Locate the cell with the specified text and output its (X, Y) center coordinate. 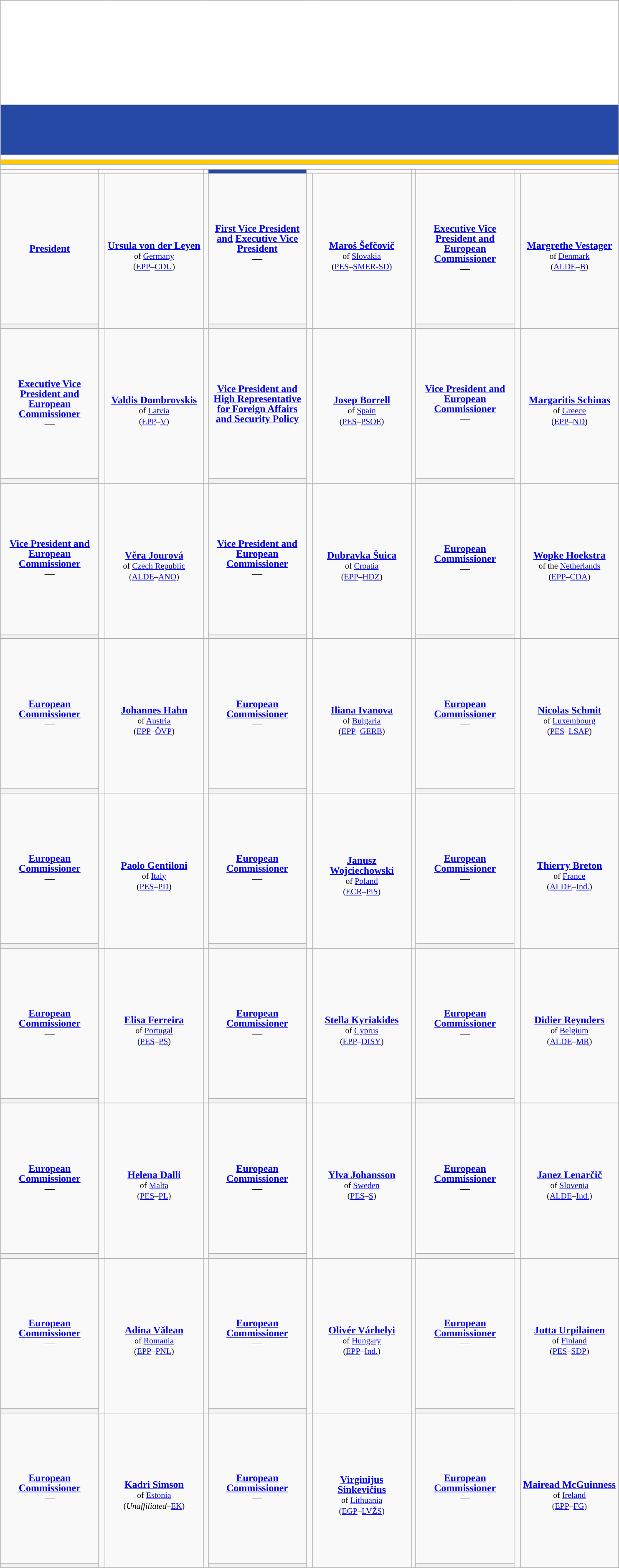
Margrethe Vestagerof Denmark(ALDE–B) (569, 251)
Jutta Urpilainenof Finland(PES–SDP) (569, 1336)
Olivér Várhelyiof Hungary(EPP–Ind.) (362, 1336)
Margaritis Schinasof Greece(EPP–ND) (569, 406)
Ylva Johanssonof Sweden(PES–S) (362, 1181)
Johannes Hahnof Austria(EPP–ÖVP) (154, 716)
Wopke Hoekstraof the Netherlands(EPP–CDA) (569, 561)
Elisa Ferreiraof Portugal(PES–PS) (154, 1025)
Janusz Wojciechowskiof Poland(ECR–PiS) (362, 871)
Nicolas Schmitof Luxembourg(PES–LSAP) (569, 716)
Ursula von der Leyenof Germany(EPP–CDU) (154, 251)
Valdis Dombrovskisof Latvia(EPP–V) (154, 406)
Adina Văleanof Romania(EPP–PNL) (154, 1336)
Didier Reyndersof Belgium(ALDE–MR) (569, 1025)
President (50, 249)
Kadri Simsonof Estonia(Unaffiliated–EK) (154, 1490)
Paolo Gentiloniof Italy(PES–PD) (154, 871)
Dubravka Šuicaof Croatia(EPP–HDZ) (362, 561)
Janez Lenarčičof Slovenia(ALDE–Ind.) (569, 1181)
Vice President and High Representative for Foreign Affairs and Security Policy (257, 404)
Josep Borrellof Spain(PES–PSOE) (362, 406)
Helena Dalliof Malta(PES–PL) (154, 1181)
Věra Jourováof Czech Republic(ALDE–ANO) (154, 561)
Thierry Bretonof France(ALDE–Ind.) (569, 871)
Virginijus Sinkevičiusof Lithuania(EGP–LVŽS) (362, 1490)
Stella Kyriakidesof Cyprus(EPP–DISY) (362, 1025)
Mairead McGuinnessof Ireland(EPP–FG) (569, 1490)
First Vice President and Executive Vice President— (257, 249)
Iliana Ivanovaof Bulgaria(EPP–GERB) (362, 716)
Maroš Šefčovičof Slovakia(PES–SMER-SD) (362, 251)
